Determine the [X, Y] coordinate at the center of the cell enclosing the given text.  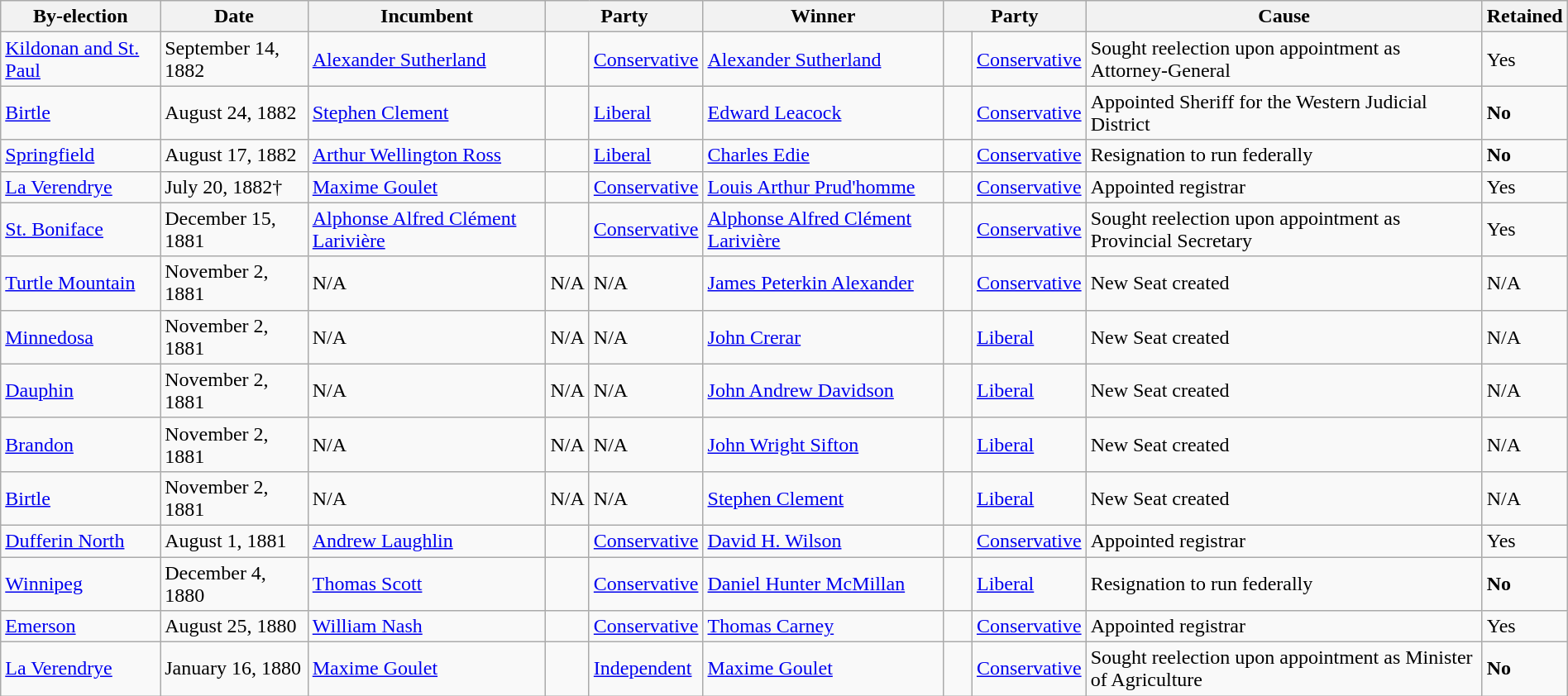
Emerson [81, 627]
December 15, 1881 [234, 230]
Sought reelection upon appointment as Minister of Agriculture [1284, 670]
August 1, 1881 [234, 541]
September 14, 1882 [234, 60]
Springfield [81, 155]
Retained [1525, 17]
Winner [823, 17]
Date [234, 17]
August 24, 1882 [234, 112]
David H. Wilson [823, 541]
Dauphin [81, 390]
John Wright Sifton [823, 445]
John Andrew Davidson [823, 390]
August 17, 1882 [234, 155]
Thomas Scott [427, 584]
Cause [1284, 17]
July 20, 1882† [234, 187]
Sought reelection upon appointment as Attorney-General [1284, 60]
Sought reelection upon appointment as Provincial Secretary [1284, 230]
Minnedosa [81, 337]
John Crerar [823, 337]
August 25, 1880 [234, 627]
Independent [646, 670]
William Nash [427, 627]
St. Boniface [81, 230]
Daniel Hunter McMillan [823, 584]
James Peterkin Alexander [823, 283]
January 16, 1880 [234, 670]
Appointed Sheriff for the Western Judicial District [1284, 112]
Andrew Laughlin [427, 541]
Edward Leacock [823, 112]
By-election [81, 17]
Turtle Mountain [81, 283]
December 4, 1880 [234, 584]
Arthur Wellington Ross [427, 155]
Thomas Carney [823, 627]
Charles Edie [823, 155]
Brandon [81, 445]
Dufferin North [81, 541]
Incumbent [427, 17]
Kildonan and St. Paul [81, 60]
Winnipeg [81, 584]
Louis Arthur Prud'homme [823, 187]
